Output the [X, Y] coordinate of the center of the cell containing the given text.  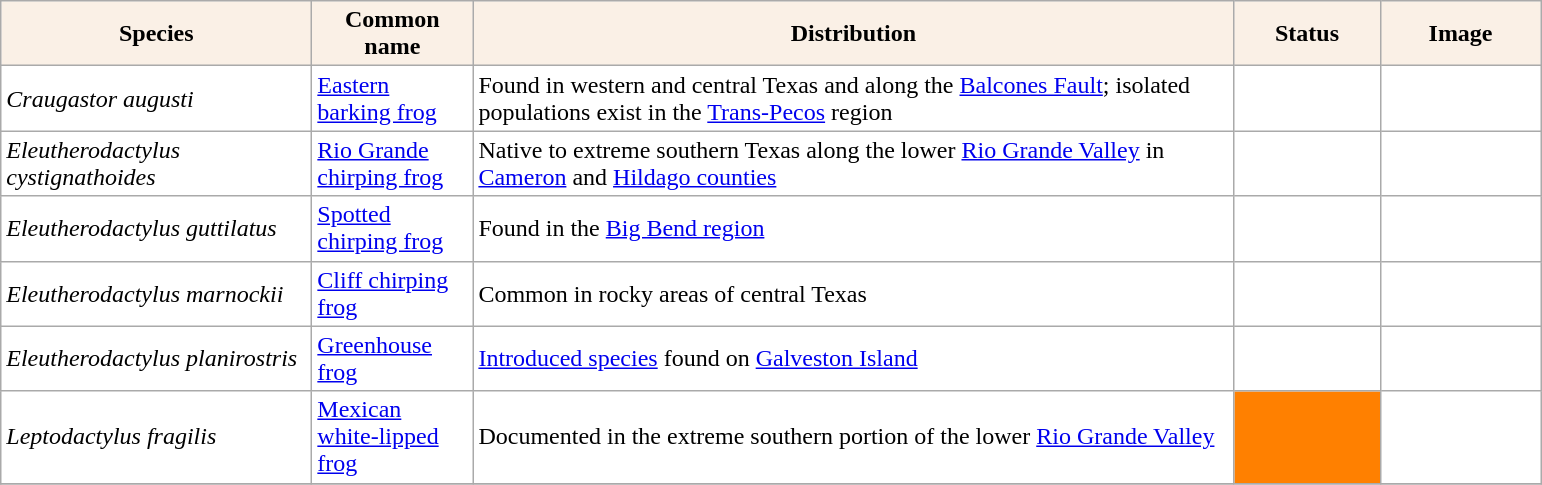
Introduced species found on Galveston Island [854, 358]
Common name [392, 34]
Documented in the extreme southern portion of the lower Rio Grande Valley [854, 437]
Eleutherodactylus guttilatus [156, 228]
Craugastor augusti [156, 98]
Found in the Big Bend region [854, 228]
Greenhouse frog [392, 358]
Status [1307, 34]
Leptodactylus fragilis [156, 437]
Spotted chirping frog [392, 228]
Eleutherodactylus cystignathoides [156, 164]
Common in rocky areas of central Texas [854, 294]
Cliff chirping frog [392, 294]
Native to extreme southern Texas along the lower Rio Grande Valley in Cameron and Hildago counties [854, 164]
Distribution [854, 34]
Found in western and central Texas and along the Balcones Fault; isolated populations exist in the Trans-Pecos region [854, 98]
Eastern barking frog [392, 98]
Mexican white-lipped frog [392, 437]
Image [1460, 34]
Eleutherodactylus planirostris [156, 358]
Eleutherodactylus marnockii [156, 294]
Species [156, 34]
Rio Grande chirping frog [392, 164]
